Pinpoint the cell where the given text exists, returning its [x, y] midpoint coordinate. 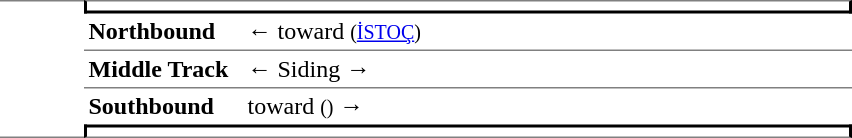
← Siding → [548, 70]
← toward (İSTOÇ) [548, 33]
Middle Track [164, 70]
Northbound [164, 33]
Southbound [164, 106]
toward () → [548, 106]
